Scan for the cell matching the given text and deliver its (x, y) coordinate at center. 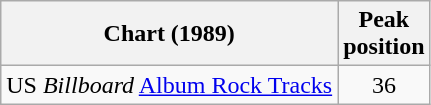
36 (384, 85)
Peakposition (384, 34)
Chart (1989) (170, 34)
US Billboard Album Rock Tracks (170, 85)
